Locate the cell with the specified text and output its [x, y] center coordinate. 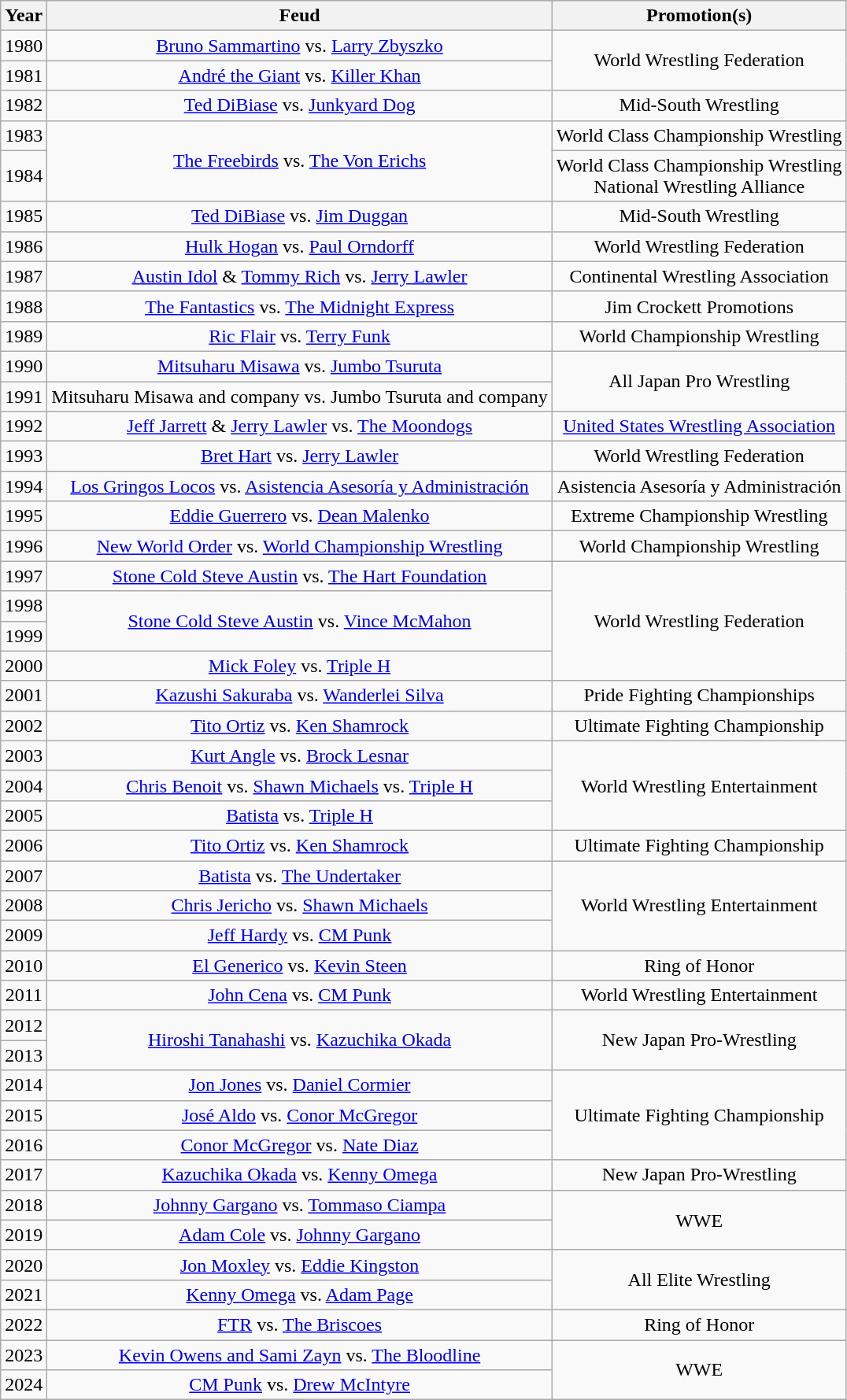
2009 [24, 936]
1981 [24, 76]
Pride Fighting Championships [699, 696]
2011 [24, 996]
2013 [24, 1055]
Promotion(s) [699, 16]
1996 [24, 546]
2019 [24, 1235]
Adam Cole vs. Johnny Gargano [300, 1235]
Ted DiBiase vs. Junkyard Dog [300, 105]
New World Order vs. World Championship Wrestling [300, 546]
Chris Benoit vs. Shawn Michaels vs. Triple H [300, 785]
1983 [24, 135]
Jon Moxley vs. Eddie Kingston [300, 1265]
2012 [24, 1025]
Stone Cold Steve Austin vs. The Hart Foundation [300, 576]
FTR vs. The Briscoes [300, 1324]
Chris Jericho vs. Shawn Michaels [300, 906]
Stone Cold Steve Austin vs. Vince McMahon [300, 621]
Jon Jones vs. Daniel Cormier [300, 1085]
2000 [24, 666]
2014 [24, 1085]
1980 [24, 46]
Ric Flair vs. Terry Funk [300, 336]
1985 [24, 216]
Conor McGregor vs. Nate Diaz [300, 1145]
The Freebirds vs. The Von Erichs [300, 161]
Mick Foley vs. Triple H [300, 666]
Year [24, 16]
2024 [24, 1385]
1984 [24, 176]
All Elite Wrestling [699, 1280]
1991 [24, 396]
The Fantastics vs. The Midnight Express [300, 306]
Kevin Owens and Sami Zayn vs. The Bloodline [300, 1354]
Johnny Gargano vs. Tommaso Ciampa [300, 1205]
Hulk Hogan vs. Paul Orndorff [300, 246]
2021 [24, 1295]
1987 [24, 276]
Batista vs. The Undertaker [300, 876]
2010 [24, 966]
2005 [24, 815]
Kazushi Sakuraba vs. Wanderlei Silva [300, 696]
Kurt Angle vs. Brock Lesnar [300, 755]
2018 [24, 1205]
Extreme Championship Wrestling [699, 516]
1998 [24, 606]
2016 [24, 1145]
1999 [24, 636]
1986 [24, 246]
1988 [24, 306]
Jeff Hardy vs. CM Punk [300, 936]
Kenny Omega vs. Adam Page [300, 1295]
Ted DiBiase vs. Jim Duggan [300, 216]
Hiroshi Tanahashi vs. Kazuchika Okada [300, 1040]
Feud [300, 16]
1994 [24, 486]
2023 [24, 1354]
1982 [24, 105]
1990 [24, 366]
1993 [24, 456]
All Japan Pro Wrestling [699, 381]
José Aldo vs. Conor McGregor [300, 1115]
Jim Crockett Promotions [699, 306]
El Generico vs. Kevin Steen [300, 966]
CM Punk vs. Drew McIntyre [300, 1385]
Los Gringos Locos vs. Asistencia Asesoría y Administración [300, 486]
Mitsuharu Misawa vs. Jumbo Tsuruta [300, 366]
André the Giant vs. Killer Khan [300, 76]
2007 [24, 876]
2004 [24, 785]
Austin Idol & Tommy Rich vs. Jerry Lawler [300, 276]
2022 [24, 1324]
Asistencia Asesoría y Administración [699, 486]
Eddie Guerrero vs. Dean Malenko [300, 516]
2002 [24, 726]
United States Wrestling Association [699, 427]
1997 [24, 576]
2006 [24, 845]
Bret Hart vs. Jerry Lawler [300, 456]
2015 [24, 1115]
World Class Championship Wrestling [699, 135]
John Cena vs. CM Punk [300, 996]
2001 [24, 696]
Mitsuharu Misawa and company vs. Jumbo Tsuruta and company [300, 396]
Continental Wrestling Association [699, 276]
2020 [24, 1265]
1992 [24, 427]
2003 [24, 755]
Jeff Jarrett & Jerry Lawler vs. The Moondogs [300, 427]
Kazuchika Okada vs. Kenny Omega [300, 1175]
2008 [24, 906]
1995 [24, 516]
World Class Championship WrestlingNational Wrestling Alliance [699, 176]
2017 [24, 1175]
Bruno Sammartino vs. Larry Zbyszko [300, 46]
Batista vs. Triple H [300, 815]
1989 [24, 336]
